Return (X, Y) of the center of cell containing provided text 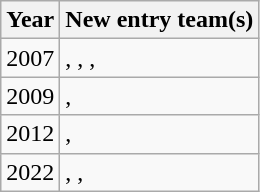
2012 (30, 134)
New entry team(s) (160, 20)
Year (30, 20)
2009 (30, 96)
2007 (30, 58)
, , (160, 172)
2022 (30, 172)
, , , (160, 58)
